Detect which cell encompasses the target text, then output its (x, y) center coordinate. 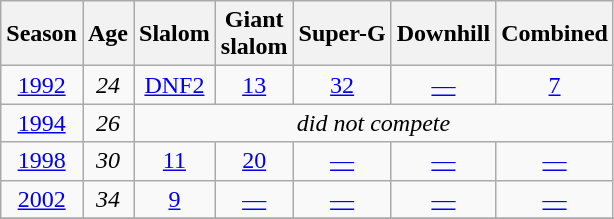
2002 (42, 199)
did not compete (374, 123)
30 (108, 161)
32 (342, 85)
Giantslalom (254, 34)
1992 (42, 85)
7 (555, 85)
DNF2 (175, 85)
Super-G (342, 34)
1994 (42, 123)
11 (175, 161)
13 (254, 85)
34 (108, 199)
Age (108, 34)
Season (42, 34)
20 (254, 161)
Slalom (175, 34)
Downhill (443, 34)
1998 (42, 161)
24 (108, 85)
9 (175, 199)
26 (108, 123)
Combined (555, 34)
